Output the (x, y) coordinate of the center of the cell containing the given text.  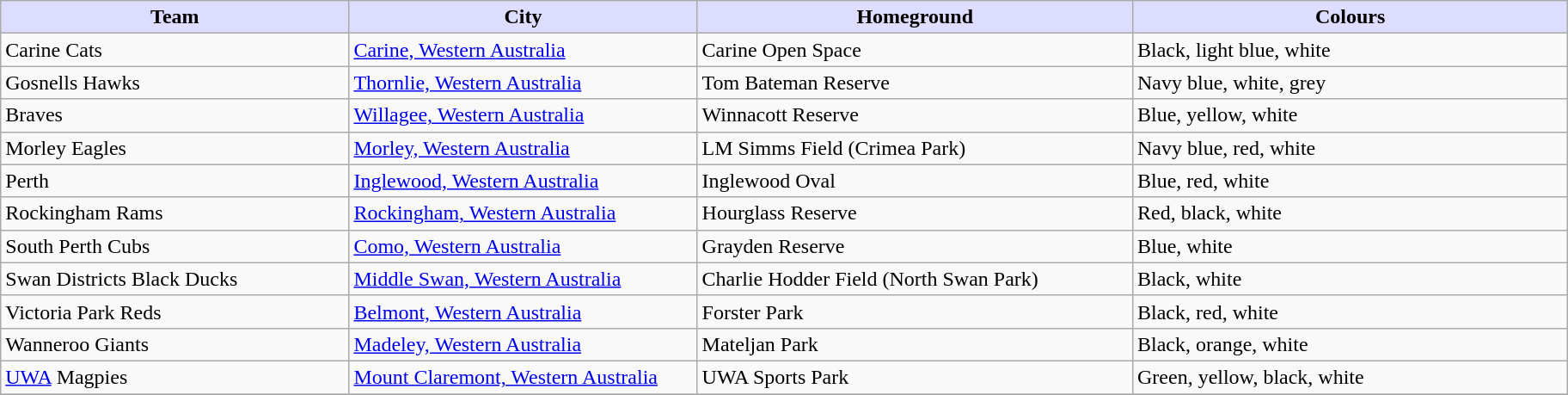
Homeground (915, 17)
Rockingham, Western Australia (523, 213)
Blue, white (1350, 246)
Blue, red, white (1350, 181)
Middle Swan, Western Australia (523, 279)
Mateljan Park (915, 344)
Wanneroo Giants (175, 344)
Victoria Park Reds (175, 312)
Carine Cats (175, 50)
Carine Open Space (915, 50)
Hourglass Reserve (915, 213)
Team (175, 17)
Willagee, Western Australia (523, 115)
UWA Magpies (175, 377)
Charlie Hodder Field (North Swan Park) (915, 279)
Forster Park (915, 312)
Swan Districts Black Ducks (175, 279)
Mount Claremont, Western Australia (523, 377)
Carine, Western Australia (523, 50)
Morley, Western Australia (523, 148)
Winnacott Reserve (915, 115)
Grayden Reserve (915, 246)
Rockingham Rams (175, 213)
Colours (1350, 17)
Braves (175, 115)
Green, yellow, black, white (1350, 377)
Blue, yellow, white (1350, 115)
Navy blue, white, grey (1350, 83)
South Perth Cubs (175, 246)
Belmont, Western Australia (523, 312)
City (523, 17)
Black, orange, white (1350, 344)
Tom Bateman Reserve (915, 83)
Inglewood Oval (915, 181)
Inglewood, Western Australia (523, 181)
Gosnells Hawks (175, 83)
Como, Western Australia (523, 246)
UWA Sports Park (915, 377)
Black, red, white (1350, 312)
Black, light blue, white (1350, 50)
Morley Eagles (175, 148)
LM Simms Field (Crimea Park) (915, 148)
Navy blue, red, white (1350, 148)
Madeley, Western Australia (523, 344)
Thornlie, Western Australia (523, 83)
Red, black, white (1350, 213)
Perth (175, 181)
Black, white (1350, 279)
